Capture the cell that displays the provided text and extract its [X, Y] central coordinate. 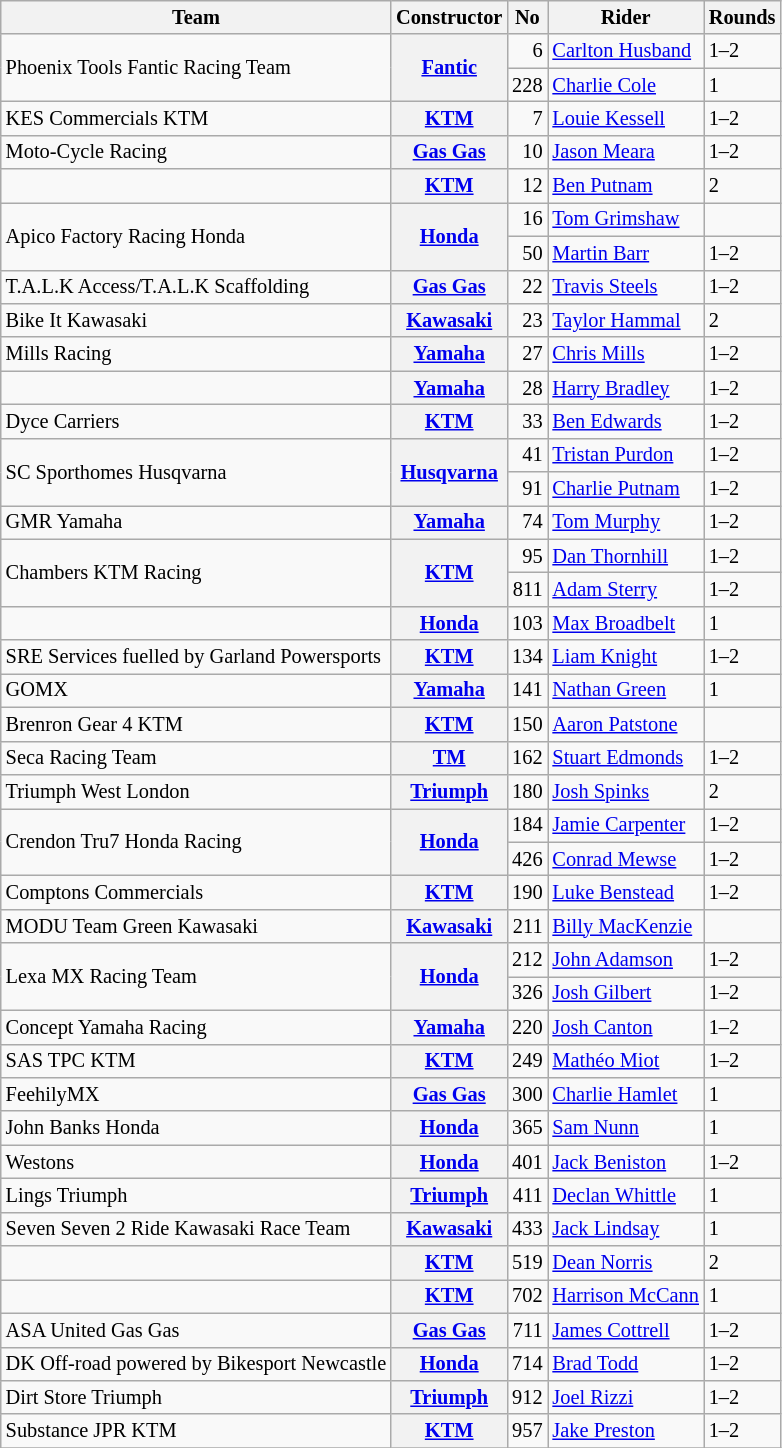
Mathéo Miot [626, 1061]
411 [527, 1195]
426 [527, 859]
Josh Spinks [626, 791]
16 [527, 219]
Liam Knight [626, 657]
28 [527, 388]
Martin Barr [626, 253]
Harrison McCann [626, 1296]
Comptons Commercials [196, 892]
Luke Benstead [626, 892]
Husqvarna [449, 472]
Bike It Kawasaki [196, 320]
Fantic [449, 68]
10 [527, 152]
DK Off-road powered by Bikesport Newcastle [196, 1364]
Tristan Purdon [626, 455]
134 [527, 657]
Substance JPR KTM [196, 1431]
Chambers KTM Racing [196, 572]
519 [527, 1263]
Charlie Hamlet [626, 1094]
Rider [626, 17]
Constructor [449, 17]
Nathan Green [626, 690]
Stuart Edmonds [626, 758]
103 [527, 623]
GMR Yamaha [196, 522]
150 [527, 724]
211 [527, 926]
Taylor Hammal [626, 320]
GOMX [196, 690]
MODU Team Green Kawasaki [196, 926]
711 [527, 1330]
Dirt Store Triumph [196, 1397]
162 [527, 758]
T.A.L.K Access/T.A.L.K Scaffolding [196, 287]
714 [527, 1364]
Moto-Cycle Racing [196, 152]
James Cottrell [626, 1330]
74 [527, 522]
212 [527, 960]
KES Commercials KTM [196, 118]
Dan Thornhill [626, 556]
Mills Racing [196, 354]
Joel Rizzi [626, 1397]
Carlton Husband [626, 51]
Lings Triumph [196, 1195]
Dyce Carriers [196, 421]
141 [527, 690]
912 [527, 1397]
TM [449, 758]
Crendon Tru7 Honda Racing [196, 842]
Harry Bradley [626, 388]
Lexa MX Racing Team [196, 976]
300 [527, 1094]
433 [527, 1229]
ASA United Gas Gas [196, 1330]
957 [527, 1431]
Ben Putnam [626, 186]
Charlie Putnam [626, 489]
Phoenix Tools Fantic Racing Team [196, 68]
23 [527, 320]
Jamie Carpenter [626, 825]
702 [527, 1296]
Jack Lindsay [626, 1229]
180 [527, 791]
190 [527, 892]
Dean Norris [626, 1263]
Josh Gilbert [626, 993]
Ben Edwards [626, 421]
Seca Racing Team [196, 758]
184 [527, 825]
811 [527, 589]
12 [527, 186]
Apico Factory Racing Honda [196, 236]
Adam Sterry [626, 589]
365 [527, 1128]
SRE Services fuelled by Garland Powersports [196, 657]
Jack Beniston [626, 1162]
Aaron Patstone [626, 724]
41 [527, 455]
Westons [196, 1162]
33 [527, 421]
Josh Canton [626, 1027]
John Adamson [626, 960]
Chris Mills [626, 354]
Rounds [742, 17]
220 [527, 1027]
Brenron Gear 4 KTM [196, 724]
Seven Seven 2 Ride Kawasaki Race Team [196, 1229]
Travis Steels [626, 287]
Brad Todd [626, 1364]
No [527, 17]
27 [527, 354]
Team [196, 17]
Conrad Mewse [626, 859]
249 [527, 1061]
FeehilyMX [196, 1094]
6 [527, 51]
Billy MacKenzie [626, 926]
50 [527, 253]
Max Broadbelt [626, 623]
Sam Nunn [626, 1128]
Triumph West London [196, 791]
7 [527, 118]
91 [527, 489]
SC Sporthomes Husqvarna [196, 472]
Tom Grimshaw [626, 219]
Jason Meara [626, 152]
Louie Kessell [626, 118]
22 [527, 287]
Declan Whittle [626, 1195]
Tom Murphy [626, 522]
401 [527, 1162]
228 [527, 85]
John Banks Honda [196, 1128]
Jake Preston [626, 1431]
95 [527, 556]
326 [527, 993]
Concept Yamaha Racing [196, 1027]
SAS TPC KTM [196, 1061]
Charlie Cole [626, 85]
